Detect which cell encompasses the target text, then output its (x, y) center coordinate. 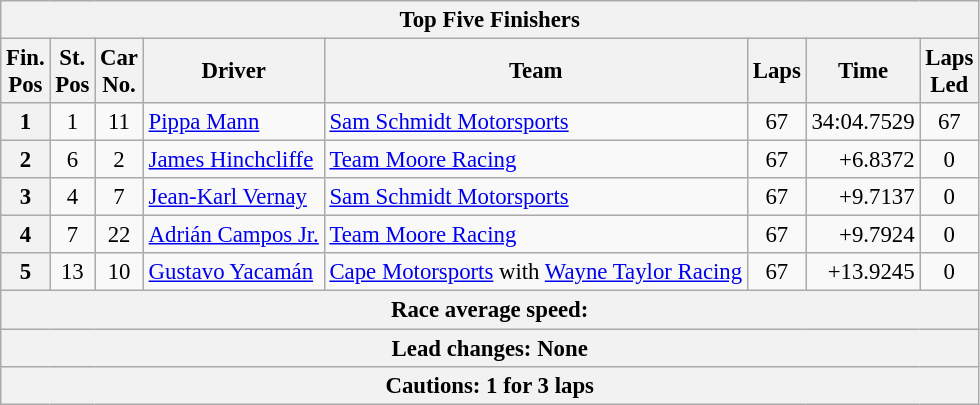
+6.8372 (863, 160)
10 (120, 273)
CarNo. (120, 72)
3 (26, 197)
Lead changes: None (490, 348)
34:04.7529 (863, 122)
+9.7924 (863, 235)
+13.9245 (863, 273)
5 (26, 273)
Pippa Mann (234, 122)
Time (863, 72)
11 (120, 122)
St.Pos (72, 72)
Cautions: 1 for 3 laps (490, 385)
+9.7137 (863, 197)
LapsLed (950, 72)
Top Five Finishers (490, 20)
James Hinchcliffe (234, 160)
22 (120, 235)
Jean-Karl Vernay (234, 197)
13 (72, 273)
Gustavo Yacamán (234, 273)
Race average speed: (490, 310)
Laps (776, 72)
Adrián Campos Jr. (234, 235)
Cape Motorsports with Wayne Taylor Racing (536, 273)
Driver (234, 72)
Fin.Pos (26, 72)
6 (72, 160)
Team (536, 72)
